Return the [X, Y] coordinate for the center point of the cell that contains the specified text.  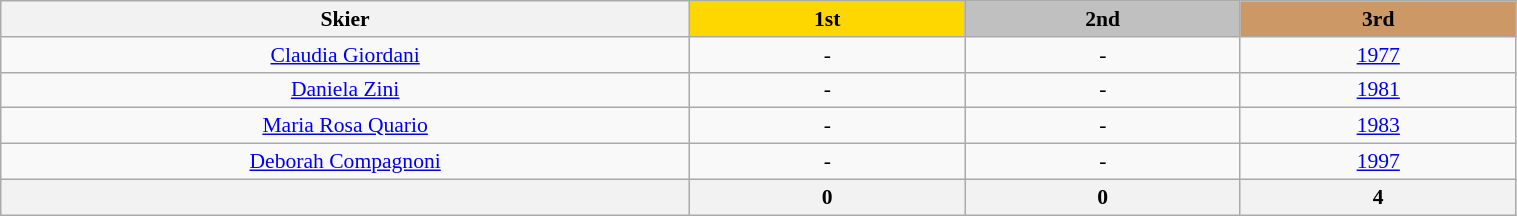
3rd [1378, 19]
1997 [1378, 162]
Skier [346, 19]
1st [828, 19]
2nd [1102, 19]
Claudia Giordani [346, 55]
Deborah Compagnoni [346, 162]
1981 [1378, 90]
1977 [1378, 55]
Maria Rosa Quario [346, 126]
Daniela Zini [346, 90]
1983 [1378, 126]
4 [1378, 197]
